Extract the [X, Y] coordinate from the center of the cell holding the provided text.  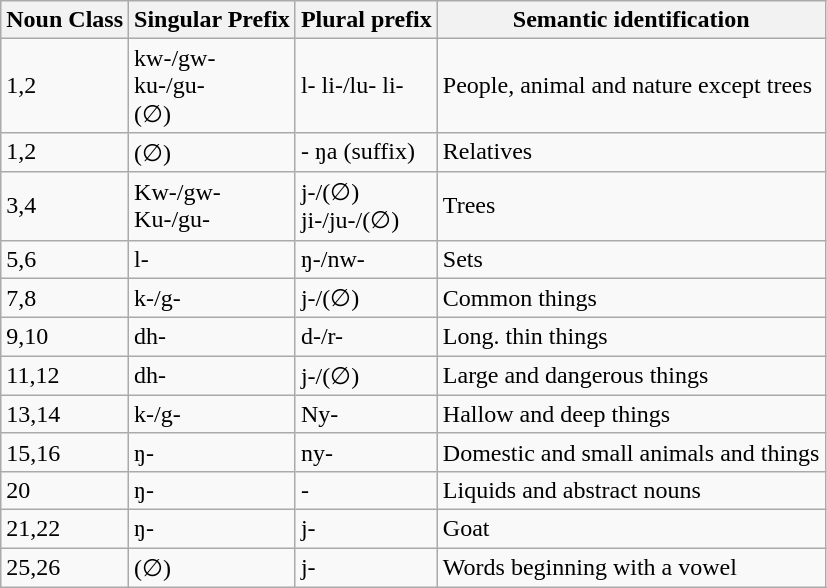
Kw-/gw-Ku-/gu- [212, 206]
Common things [631, 298]
kw-/gw-ku-/gu-(∅) [212, 86]
7,8 [65, 298]
l- li-/lu- li- [366, 86]
Semantic identification [631, 20]
Trees [631, 206]
Ny- [366, 414]
Liquids and abstract nouns [631, 490]
11,12 [65, 376]
ny- [366, 452]
Words beginning with a vowel [631, 568]
Singular Prefix [212, 20]
15,16 [65, 452]
21,22 [65, 528]
People, animal and nature except trees [631, 86]
Relatives [631, 152]
Hallow and deep things [631, 414]
9,10 [65, 337]
ŋ-/nw- [366, 259]
- [366, 490]
j-/(∅)ji-/ju-/(∅) [366, 206]
Domestic and small animals and things [631, 452]
3,4 [65, 206]
5,6 [65, 259]
25,26 [65, 568]
- ŋa (suffix) [366, 152]
Long. thin things [631, 337]
Plural prefix [366, 20]
Sets [631, 259]
l- [212, 259]
Noun Class [65, 20]
d-/r- [366, 337]
Goat [631, 528]
Large and dangerous things [631, 376]
13,14 [65, 414]
20 [65, 490]
